Return the (x, y) coordinate for the center point of the cell that contains the specified text.  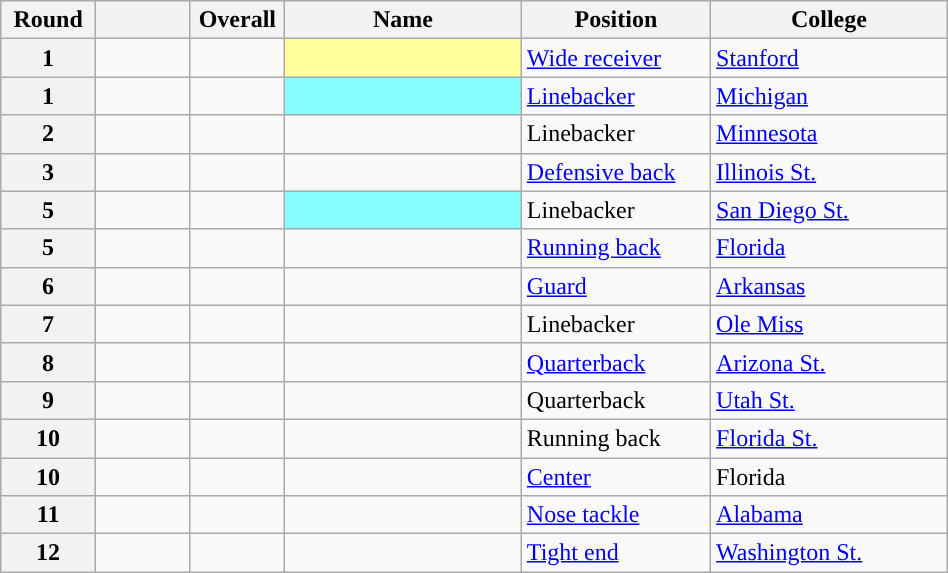
Tight end (616, 553)
Illinois St. (830, 172)
Wide receiver (616, 58)
7 (48, 324)
11 (48, 515)
8 (48, 362)
Florida St. (830, 438)
Washington St. (830, 553)
Minnesota (830, 134)
Guard (616, 286)
College (830, 20)
Alabama (830, 515)
Arizona St. (830, 362)
Round (48, 20)
Position (616, 20)
Overall (238, 20)
2 (48, 134)
Utah St. (830, 400)
12 (48, 553)
Defensive back (616, 172)
Stanford (830, 58)
Arkansas (830, 286)
9 (48, 400)
6 (48, 286)
Nose tackle (616, 515)
3 (48, 172)
Ole Miss (830, 324)
San Diego St. (830, 210)
Michigan (830, 96)
Name (404, 20)
Center (616, 477)
